Return [X, Y] of the center of cell containing provided text 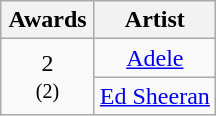
Ed Sheeran [154, 96]
Artist [154, 20]
Awards [48, 20]
2(2) [48, 77]
Adele [154, 58]
